Capture the cell that displays the provided text and extract its (X, Y) central coordinate. 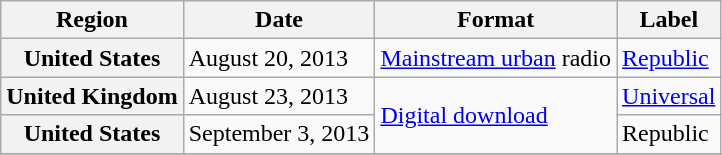
Label (669, 20)
Universal (669, 96)
United Kingdom (92, 96)
September 3, 2013 (279, 134)
Digital download (496, 115)
August 23, 2013 (279, 96)
Date (279, 20)
August 20, 2013 (279, 58)
Format (496, 20)
Mainstream urban radio (496, 58)
Region (92, 20)
